Pinpoint the cell where the given text exists, returning its [x, y] midpoint coordinate. 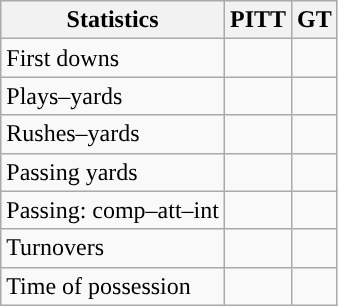
First downs [113, 58]
Passing yards [113, 172]
Time of possession [113, 286]
Turnovers [113, 248]
PITT [258, 20]
Statistics [113, 20]
Plays–yards [113, 96]
Rushes–yards [113, 134]
GT [315, 20]
Passing: comp–att–int [113, 210]
